Locate the cell with the specified text and output its [X, Y] center coordinate. 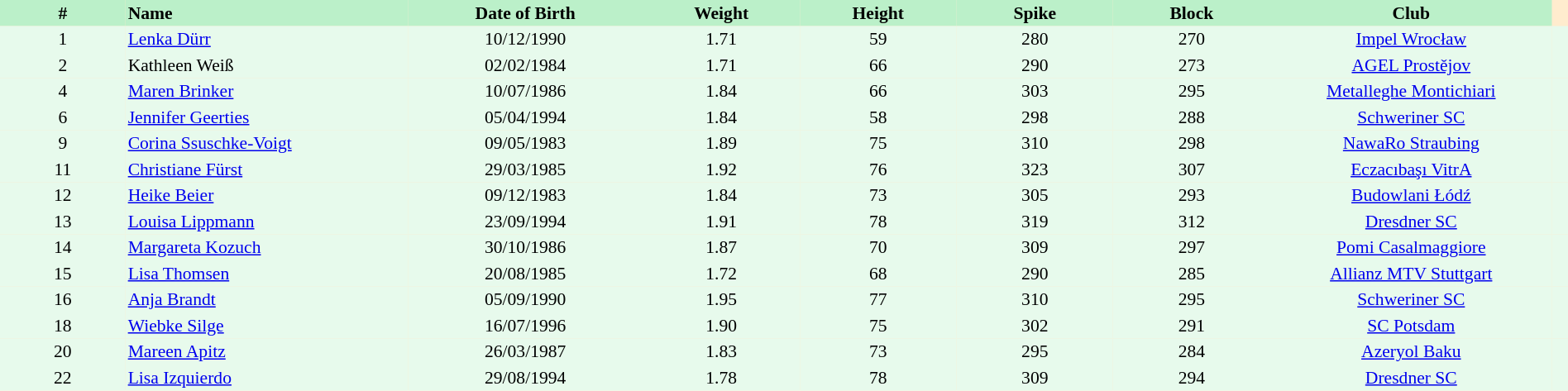
Christiane Fürst [266, 169]
Maren Brinker [266, 91]
288 [1192, 117]
Weight [721, 13]
273 [1192, 65]
23/09/1994 [525, 222]
323 [1035, 169]
Lenka Dürr [266, 40]
305 [1035, 195]
59 [878, 40]
1.83 [721, 352]
Spike [1035, 13]
Lisa Thomsen [266, 274]
303 [1035, 91]
13 [63, 222]
SC Potsdam [1411, 326]
30/10/1986 [525, 248]
AGEL Prostějov [1411, 65]
Impel Wrocław [1411, 40]
77 [878, 299]
4 [63, 91]
284 [1192, 352]
Jennifer Geerties [266, 117]
Height [878, 13]
312 [1192, 222]
29/08/1994 [525, 378]
1.87 [721, 248]
Margareta Kozuch [266, 248]
1.89 [721, 144]
16/07/1996 [525, 326]
Anja Brandt [266, 299]
20/08/1985 [525, 274]
1.92 [721, 169]
270 [1192, 40]
Lisa Izquierdo [266, 378]
Block [1192, 13]
NawaRo Straubing [1411, 144]
29/03/1985 [525, 169]
1.91 [721, 222]
18 [63, 326]
14 [63, 248]
05/04/1994 [525, 117]
20 [63, 352]
Corina Ssuschke-Voigt [266, 144]
22 [63, 378]
294 [1192, 378]
297 [1192, 248]
Club [1411, 13]
1 [63, 40]
Mareen Apitz [266, 352]
Budowlani Łódź [1411, 195]
12 [63, 195]
302 [1035, 326]
58 [878, 117]
15 [63, 274]
Kathleen Weiß [266, 65]
1.95 [721, 299]
1.78 [721, 378]
05/09/1990 [525, 299]
70 [878, 248]
09/12/1983 [525, 195]
Date of Birth [525, 13]
Wiebke Silge [266, 326]
280 [1035, 40]
307 [1192, 169]
6 [63, 117]
10/07/1986 [525, 91]
11 [63, 169]
Name [266, 13]
76 [878, 169]
Metalleghe Montichiari [1411, 91]
Pomi Casalmaggiore [1411, 248]
10/12/1990 [525, 40]
293 [1192, 195]
285 [1192, 274]
1.90 [721, 326]
16 [63, 299]
9 [63, 144]
09/05/1983 [525, 144]
26/03/1987 [525, 352]
291 [1192, 326]
2 [63, 65]
# [63, 13]
1.72 [721, 274]
Azeryol Baku [1411, 352]
319 [1035, 222]
68 [878, 274]
Eczacıbaşı VitrA [1411, 169]
Allianz MTV Stuttgart [1411, 274]
Heike Beier [266, 195]
02/02/1984 [525, 65]
Louisa Lippmann [266, 222]
